Pinpoint the cell where the given text exists, returning its [x, y] midpoint coordinate. 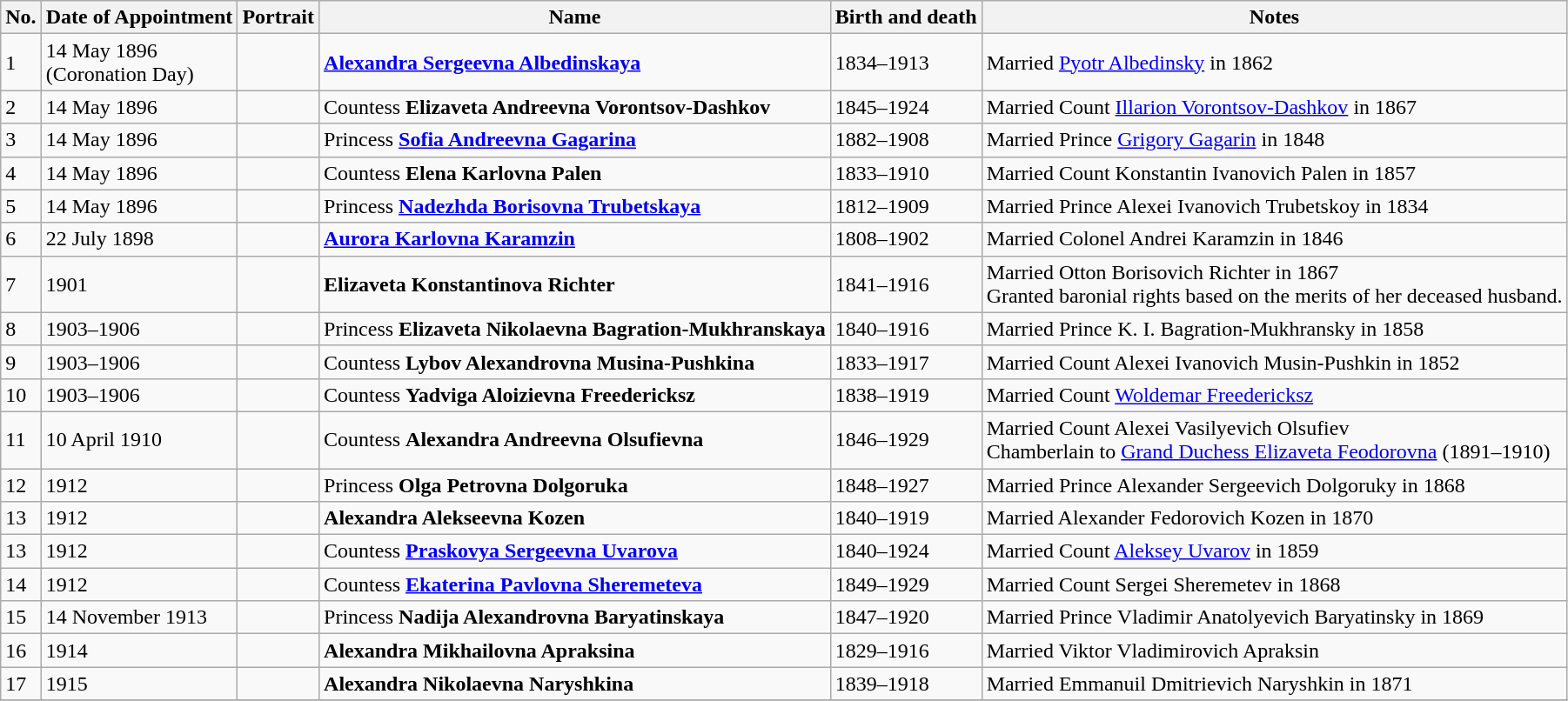
Princess Elizaveta Nikolaevna Bagration-Mukhranskaya [575, 329]
Birth and death [906, 17]
Alexandra Sergeevna Albedinskaya [575, 63]
9 [21, 362]
22 July 1898 [139, 239]
1 [21, 63]
3 [21, 140]
1846–1929 [906, 440]
4 [21, 173]
17 [21, 684]
Name [575, 17]
1812–1909 [906, 206]
1829–1916 [906, 651]
16 [21, 651]
Alexandra Mikhailovna Apraksina [575, 651]
1914 [139, 651]
Aurora Karlovna Karamzin [575, 239]
Married Count Illarion Vorontsov-Dashkov in 1867 [1274, 107]
1834–1913 [906, 63]
Countess Elizaveta Andreevna Vorontsov-Dashkov [575, 107]
Countess Elena Karlovna Palen [575, 173]
Countess Praskovya Sergeevna Uvarova [575, 551]
Countess Ekaterina Pavlovna Sheremeteva [575, 584]
Portrait [278, 17]
14 [21, 584]
Countess Lybov Alexandrovna Musina-Pushkina [575, 362]
Married Prince Grigory Gagarin in 1848 [1274, 140]
Countess Yadviga Aloizievna Freedericksz [575, 395]
Married Viktor Vladimirovich Apraksin [1274, 651]
Married Count Woldemar Freedericksz [1274, 395]
14 May 1896(Coronation Day) [139, 63]
Princess Nadezhda Borisovna Trubetskaya [575, 206]
1882–1908 [906, 140]
Married Pyotr Albedinsky in 1862 [1274, 63]
Married Count Alexei Vasilyevich OlsufievChamberlain to Grand Duchess Elizaveta Feodorovna (1891–1910) [1274, 440]
1847–1920 [906, 618]
Married Prince K. I. Bagration-Mukhransky in 1858 [1274, 329]
Alexandra Nikolaevna Naryshkina [575, 684]
No. [21, 17]
10 [21, 395]
Date of Appointment [139, 17]
2 [21, 107]
Countess Alexandra Andreevna Olsufievna [575, 440]
1845–1924 [906, 107]
Married Prince Alexei Ivanovich Trubetskoy in 1834 [1274, 206]
Married Count Alexei Ivanovich Musin-Pushkin in 1852 [1274, 362]
1901 [139, 284]
1841–1916 [906, 284]
5 [21, 206]
1808–1902 [906, 239]
7 [21, 284]
Notes [1274, 17]
Married Otton Borisovich Richter in 1867Granted baronial rights based on the merits of her deceased husband. [1274, 284]
Princess Nadija Alexandrovna Baryatinskaya [575, 618]
Princess Sofia Andreevna Gagarina [575, 140]
Alexandra Alekseevna Kozen [575, 518]
Married Count Konstantin Ivanovich Palen in 1857 [1274, 173]
Married Prince Vladimir Anatolyevich Baryatinsky in 1869 [1274, 618]
1833–1917 [906, 362]
1840–1919 [906, 518]
1838–1919 [906, 395]
8 [21, 329]
Married Count Sergei Sheremetev in 1868 [1274, 584]
Married Emmanuil Dmitrievich Naryshkin in 1871 [1274, 684]
15 [21, 618]
1839–1918 [906, 684]
11 [21, 440]
1849–1929 [906, 584]
6 [21, 239]
1840–1916 [906, 329]
Married Count Aleksey Uvarov in 1859 [1274, 551]
Married Alexander Fedorovich Kozen in 1870 [1274, 518]
1833–1910 [906, 173]
1848–1927 [906, 484]
14 November 1913 [139, 618]
Princess Olga Petrovna Dolgoruka [575, 484]
Married Colonel Andrei Karamzin in 1846 [1274, 239]
12 [21, 484]
Married Prince Alexander Sergeevich Dolgoruky in 1868 [1274, 484]
10 April 1910 [139, 440]
1915 [139, 684]
Elizaveta Konstantinova Richter [575, 284]
1840–1924 [906, 551]
